From the cell containing the given text, extract its center point as [X, Y] coordinate. 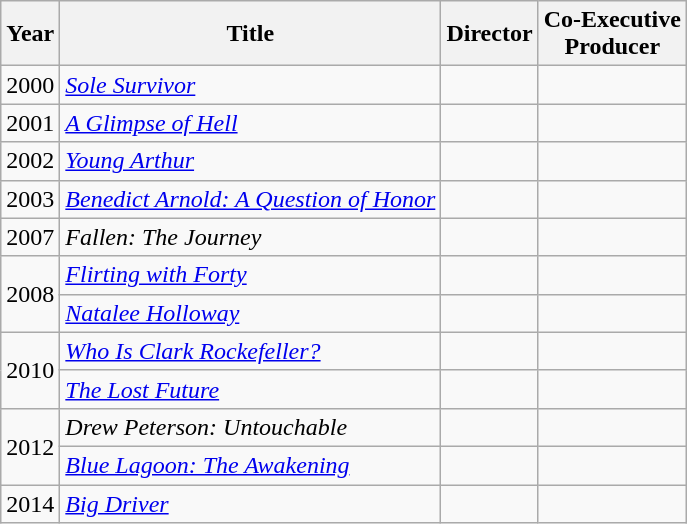
Young Arthur [250, 161]
Benedict Arnold: A Question of Honor [250, 199]
Sole Survivor [250, 85]
2014 [30, 503]
A Glimpse of Hell [250, 123]
Who Is Clark Rockefeller? [250, 351]
2010 [30, 370]
2001 [30, 123]
2007 [30, 237]
2012 [30, 446]
Flirting with Forty [250, 275]
Blue Lagoon: The Awakening [250, 465]
2008 [30, 294]
Co-ExecutiveProducer [612, 34]
The Lost Future [250, 389]
2002 [30, 161]
Fallen: The Journey [250, 237]
Natalee Holloway [250, 313]
Director [490, 34]
2000 [30, 85]
Year [30, 34]
Drew Peterson: Untouchable [250, 427]
Big Driver [250, 503]
2003 [30, 199]
Title [250, 34]
